Return the [X, Y] coordinate for the center point of the cell that contains the specified text.  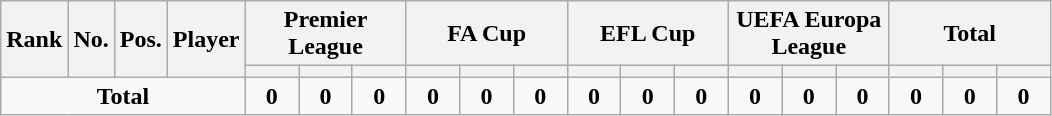
No. [91, 39]
Premier League [326, 34]
Rank [34, 39]
Pos. [140, 39]
EFL Cup [648, 34]
FA Cup [486, 34]
UEFA Europa League [808, 34]
Player [206, 39]
